Pinpoint the cell where the given text exists, returning its (X, Y) midpoint coordinate. 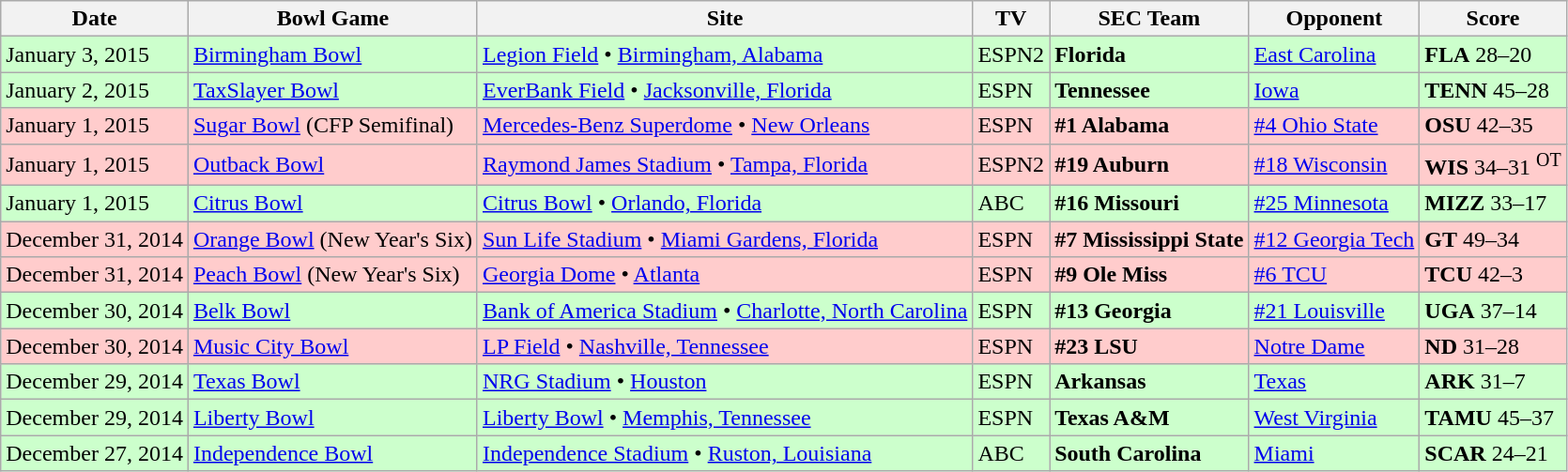
West Virginia (1334, 418)
TAMU 45–37 (1493, 418)
Texas A&M (1149, 418)
January 3, 2015 (95, 54)
Mercedes-Benz Superdome • New Orleans (725, 126)
January 2, 2015 (95, 90)
#19 Auburn (1149, 165)
TENN 45–28 (1493, 90)
SCAR 24–21 (1493, 453)
Raymond James Stadium • Tampa, Florida (725, 165)
#4 Ohio State (1334, 126)
Birmingham Bowl (332, 54)
WIS 34–31 OT (1493, 165)
#6 TCU (1334, 275)
Belk Bowl (332, 311)
ND 31–28 (1493, 346)
EverBank Field • Jacksonville, Florida (725, 90)
LP Field • Nashville, Tennessee (725, 346)
#12 Georgia Tech (1334, 239)
OSU 42–35 (1493, 126)
#16 Missouri (1149, 204)
Iowa (1334, 90)
Bowl Game (332, 19)
#18 Wisconsin (1334, 165)
December 27, 2014 (95, 453)
Date (95, 19)
South Carolina (1149, 453)
Music City Bowl (332, 346)
Notre Dame (1334, 346)
ARK 31–7 (1493, 382)
Independence Bowl (332, 453)
Florida (1149, 54)
#9 Ole Miss (1149, 275)
#7 Mississippi State (1149, 239)
UGA 37–14 (1493, 311)
#21 Louisville (1334, 311)
Liberty Bowl • Memphis, Tennessee (725, 418)
Arkansas (1149, 382)
TaxSlayer Bowl (332, 90)
#1 Alabama (1149, 126)
Citrus Bowl • Orlando, Florida (725, 204)
#25 Minnesota (1334, 204)
Outback Bowl (332, 165)
Independence Stadium • Ruston, Louisiana (725, 453)
Sun Life Stadium • Miami Gardens, Florida (725, 239)
Miami (1334, 453)
#13 Georgia (1149, 311)
Texas (1334, 382)
Opponent (1334, 19)
Bank of America Stadium • Charlotte, North Carolina (725, 311)
#23 LSU (1149, 346)
Tennessee (1149, 90)
SEC Team (1149, 19)
NRG Stadium • Houston (725, 382)
Score (1493, 19)
Legion Field • Birmingham, Alabama (725, 54)
TCU 42–3 (1493, 275)
Liberty Bowl (332, 418)
MIZZ 33–17 (1493, 204)
Sugar Bowl (CFP Semifinal) (332, 126)
FLA 28–20 (1493, 54)
Site (725, 19)
GT 49–34 (1493, 239)
TV (1011, 19)
Georgia Dome • Atlanta (725, 275)
Texas Bowl (332, 382)
Peach Bowl (New Year's Six) (332, 275)
East Carolina (1334, 54)
Citrus Bowl (332, 204)
Orange Bowl (New Year's Six) (332, 239)
